Pinpoint the cell where the given text exists, returning its (x, y) midpoint coordinate. 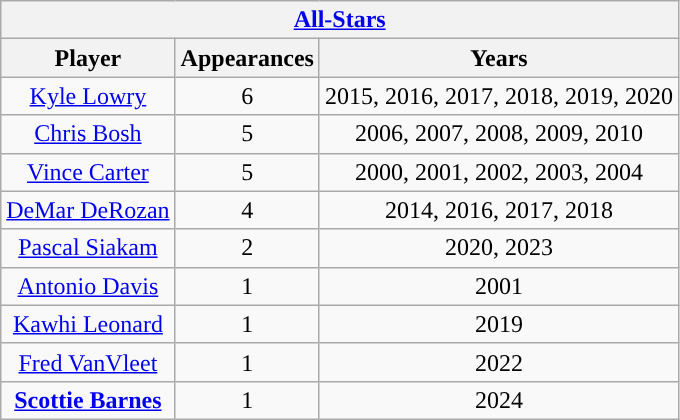
Antonio Davis (88, 286)
Kawhi Leonard (88, 324)
2024 (498, 400)
Chris Bosh (88, 134)
Kyle Lowry (88, 96)
2006, 2007, 2008, 2009, 2010 (498, 134)
2000, 2001, 2002, 2003, 2004 (498, 172)
DeMar DeRozan (88, 210)
2014, 2016, 2017, 2018 (498, 210)
All-Stars (340, 20)
2015, 2016, 2017, 2018, 2019, 2020 (498, 96)
Player (88, 58)
2020, 2023 (498, 248)
Appearances (247, 58)
6 (247, 96)
Vince Carter (88, 172)
2 (247, 248)
Fred VanVleet (88, 362)
2019 (498, 324)
2022 (498, 362)
2001 (498, 286)
Years (498, 58)
Scottie Barnes (88, 400)
4 (247, 210)
Pascal Siakam (88, 248)
